Pinpoint the cell where the given text exists, returning its [X, Y] midpoint coordinate. 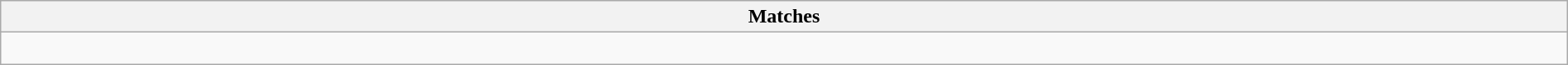
Matches [784, 17]
